For the text-containing cell, return its midpoint in (x, y) coordinate format. 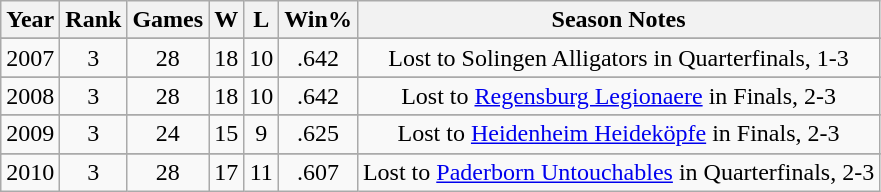
.625 (318, 134)
2010 (30, 172)
Rank (94, 20)
17 (226, 172)
15 (226, 134)
2009 (30, 134)
9 (262, 134)
24 (168, 134)
Lost to Solingen Alligators in Quarterfinals, 1-3 (618, 58)
Lost to Regensburg Legionaere in Finals, 2-3 (618, 96)
Year (30, 20)
Games (168, 20)
Lost to Heidenheim Heideköpfe in Finals, 2-3 (618, 134)
Season Notes (618, 20)
L (262, 20)
11 (262, 172)
Win% (318, 20)
2008 (30, 96)
.607 (318, 172)
W (226, 20)
Lost to Paderborn Untouchables in Quarterfinals, 2-3 (618, 172)
2007 (30, 58)
